Return (x, y) of the center of cell containing provided text 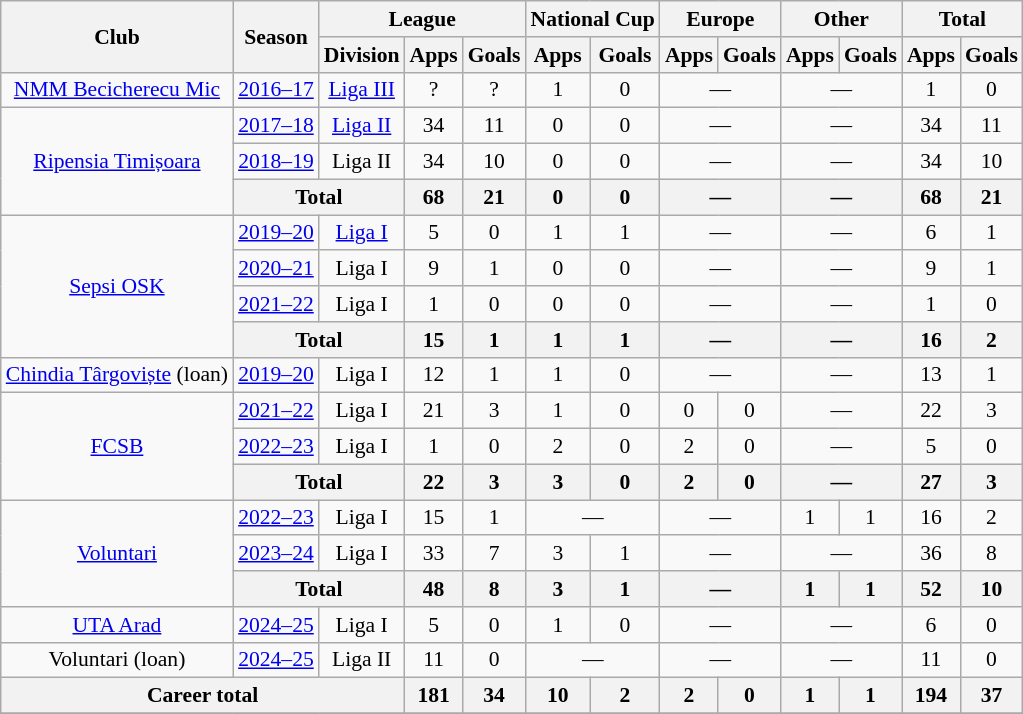
27 (931, 482)
2016–17 (276, 90)
Liga III (362, 90)
48 (434, 589)
181 (434, 696)
Club (117, 36)
Career total (203, 696)
Other (842, 19)
12 (434, 375)
Voluntari (loan) (117, 660)
52 (931, 589)
Europe (720, 19)
Season (276, 36)
194 (931, 696)
FCSB (117, 446)
National Cup (593, 19)
Voluntari (117, 554)
League (422, 19)
Ripensia Timișoara (117, 162)
2020–21 (276, 269)
Sepsi OSK (117, 286)
Chindia Târgoviște (loan) (117, 375)
2023–24 (276, 554)
33 (434, 554)
UTA Arad (117, 625)
37 (992, 696)
NMM Becicherecu Mic (117, 90)
36 (931, 554)
7 (494, 554)
Division (362, 55)
2018–19 (276, 162)
2017–18 (276, 126)
13 (931, 375)
